Provide the [X, Y] coordinate of the cell's center where the given text is located.  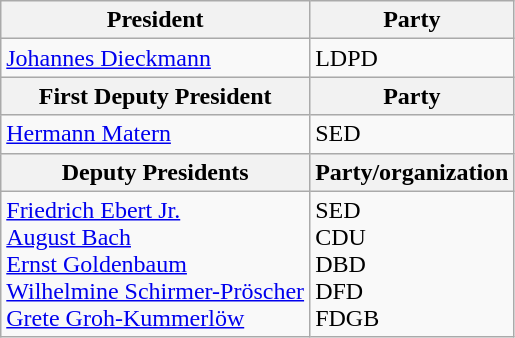
Party/organization [412, 172]
SED [412, 134]
Hermann Matern [156, 134]
First Deputy President [156, 96]
SEDCDUDBDDFDFDGB [412, 264]
President [156, 20]
Johannes Dieckmann [156, 58]
LDPD [412, 58]
Friedrich Ebert Jr.August BachErnst GoldenbaumWilhelmine Schirmer-PröscherGrete Groh-Kummerlöw [156, 264]
Deputy Presidents [156, 172]
